Locate the cell with the specified text and output its (x, y) center coordinate. 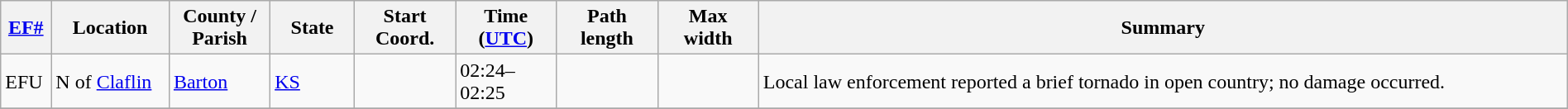
Path length (607, 28)
KS (313, 81)
County / Parish (219, 28)
Time (UTC) (506, 28)
Start Coord. (404, 28)
Summary (1163, 28)
EF# (26, 28)
Max width (708, 28)
02:24–02:25 (506, 81)
EFU (26, 81)
N of Claflin (111, 81)
Barton (219, 81)
State (313, 28)
Local law enforcement reported a brief tornado in open country; no damage occurred. (1163, 81)
Location (111, 28)
